Find where the given text appears and provide that cell's center as (x, y) coordinate. 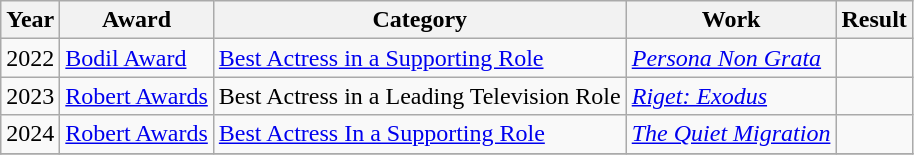
Best Actress in a Supporting Role (420, 58)
Best Actress in a Leading Television Role (420, 96)
2022 (30, 58)
2023 (30, 96)
Category (420, 20)
The Quiet Migration (731, 134)
Award (137, 20)
Bodil Award (137, 58)
Year (30, 20)
Best Actress In a Supporting Role (420, 134)
Persona Non Grata (731, 58)
Result (874, 20)
Riget: Exodus (731, 96)
2024 (30, 134)
Work (731, 20)
